Pinpoint the cell where the given text exists, returning its [X, Y] midpoint coordinate. 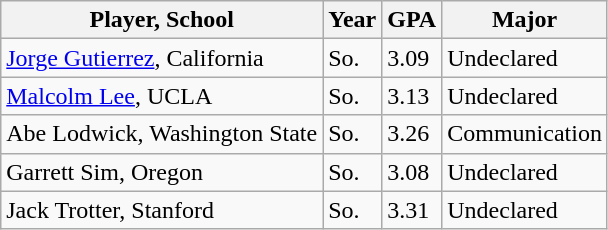
3.26 [412, 134]
Year [352, 20]
Abe Lodwick, Washington State [162, 134]
3.08 [412, 172]
3.09 [412, 58]
3.31 [412, 210]
GPA [412, 20]
Communication [525, 134]
Garrett Sim, Oregon [162, 172]
Jorge Gutierrez, California [162, 58]
3.13 [412, 96]
Major [525, 20]
Jack Trotter, Stanford [162, 210]
Player, School [162, 20]
Malcolm Lee, UCLA [162, 96]
